Output the [x, y] coordinate of the center of the cell containing the given text.  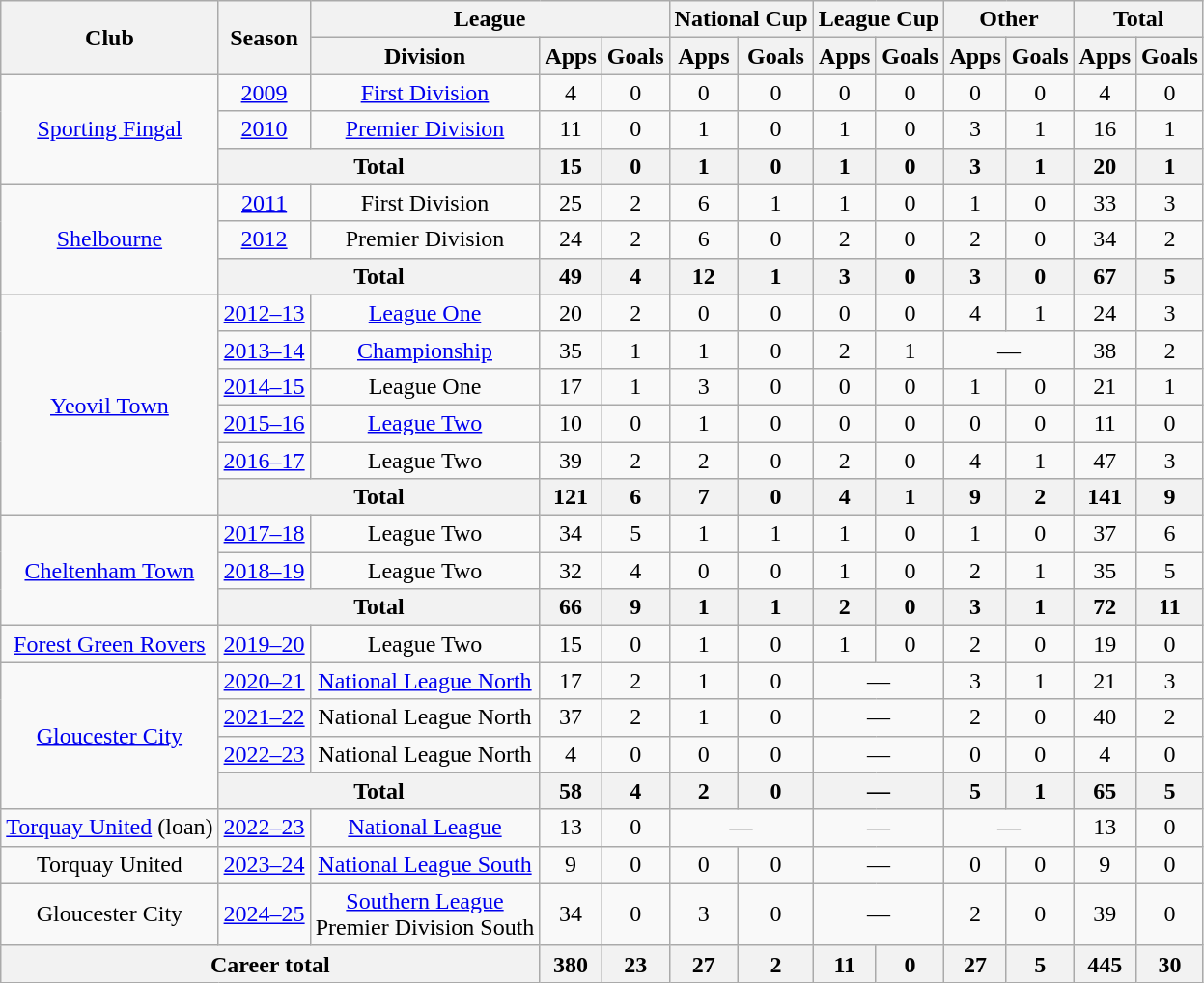
2021–22 [265, 717]
2017–18 [265, 534]
23 [635, 964]
Torquay United [110, 864]
2011 [265, 203]
2023–24 [265, 864]
Sporting Fingal [110, 129]
12 [704, 276]
League [490, 19]
National Cup [742, 19]
33 [1105, 203]
7 [704, 497]
Torquay United (loan) [110, 828]
2018–19 [265, 571]
16 [1105, 129]
2012 [265, 239]
Club [110, 38]
2012–13 [265, 313]
445 [1105, 964]
47 [1105, 461]
2013–14 [265, 350]
National League [425, 828]
72 [1105, 607]
121 [571, 497]
2016–17 [265, 461]
National League South [425, 864]
Forest Green Rovers [110, 644]
49 [571, 276]
30 [1170, 964]
League Cup [879, 19]
2009 [265, 93]
2020–21 [265, 681]
58 [571, 791]
66 [571, 607]
2019–20 [265, 644]
Other [1009, 19]
2014–15 [265, 386]
32 [571, 571]
67 [1105, 276]
25 [571, 203]
Career total [270, 964]
40 [1105, 717]
Division [425, 56]
Championship [425, 350]
10 [571, 423]
Southern LeaguePremier Division South [425, 913]
Season [265, 38]
141 [1105, 497]
2015–16 [265, 423]
65 [1105, 791]
2010 [265, 129]
Yeovil Town [110, 405]
2024–25 [265, 913]
380 [571, 964]
19 [1105, 644]
38 [1105, 350]
Shelbourne [110, 239]
Cheltenham Town [110, 571]
